Pinpoint the cell where the given text exists, returning its (X, Y) midpoint coordinate. 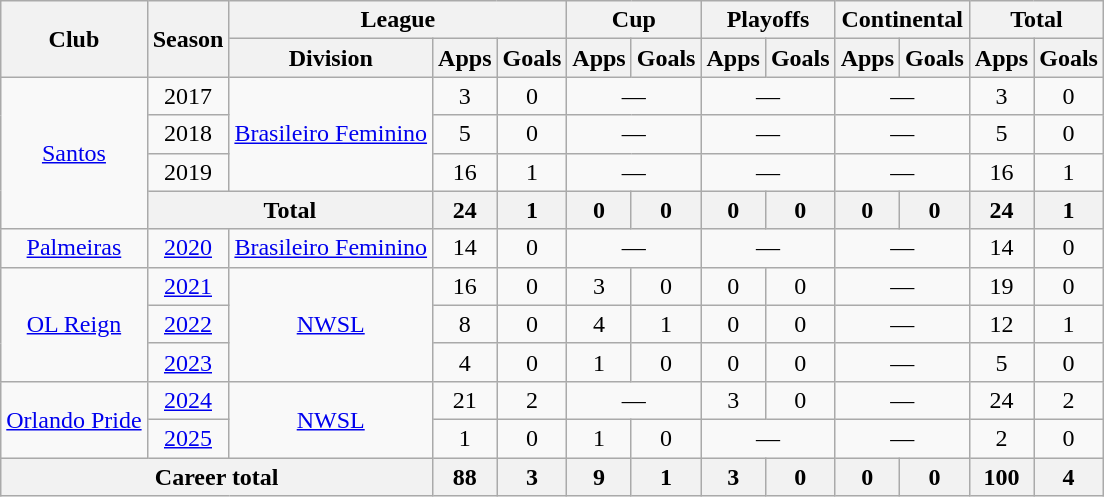
Palmeiras (74, 248)
8 (465, 324)
2017 (188, 96)
Career total (217, 477)
2023 (188, 362)
9 (599, 477)
Playoffs (768, 20)
Continental (902, 20)
OL Reign (74, 324)
2020 (188, 248)
Santos (74, 153)
100 (1001, 477)
2019 (188, 172)
2025 (188, 438)
21 (465, 400)
2018 (188, 134)
Division (331, 58)
Cup (634, 20)
12 (1001, 324)
Season (188, 39)
2021 (188, 286)
88 (465, 477)
Club (74, 39)
2022 (188, 324)
League (398, 20)
19 (1001, 286)
Orlando Pride (74, 419)
2024 (188, 400)
